Identify which cell holds the provided text, then report its (X, Y) central coordinate. 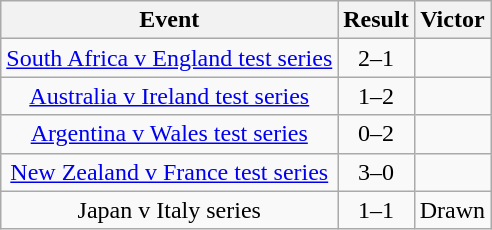
2–1 (376, 58)
Drawn (452, 210)
3–0 (376, 172)
New Zealand v France test series (170, 172)
0–2 (376, 134)
Australia v Ireland test series (170, 96)
1–2 (376, 96)
Event (170, 20)
1–1 (376, 210)
Victor (452, 20)
Result (376, 20)
Japan v Italy series (170, 210)
Argentina v Wales test series (170, 134)
South Africa v England test series (170, 58)
